Locate the cell with the specified text and output its [x, y] center coordinate. 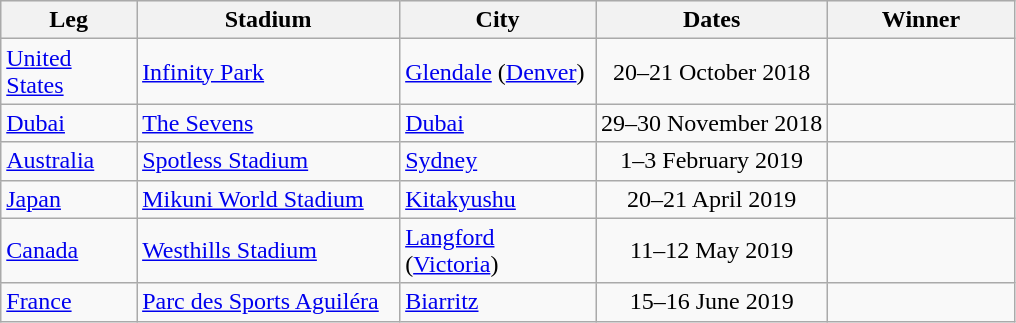
The Sevens [268, 123]
City [498, 20]
Infinity Park [268, 72]
Dates [712, 20]
Westhills Stadium [268, 250]
15–16 June 2019 [712, 302]
Kitakyushu [498, 199]
Winner [921, 20]
Sydney [498, 161]
Australia [69, 161]
20–21 April 2019 [712, 199]
Mikuni World Stadium [268, 199]
Biarritz [498, 302]
France [69, 302]
Leg [69, 20]
Langford (Victoria) [498, 250]
Parc des Sports Aguiléra [268, 302]
Spotless Stadium [268, 161]
Glendale (Denver) [498, 72]
11–12 May 2019 [712, 250]
29–30 November 2018 [712, 123]
Stadium [268, 20]
Japan [69, 199]
1–3 February 2019 [712, 161]
20–21 October 2018 [712, 72]
Canada [69, 250]
United States [69, 72]
